Scan for the cell matching the given text and deliver its (X, Y) coordinate at center. 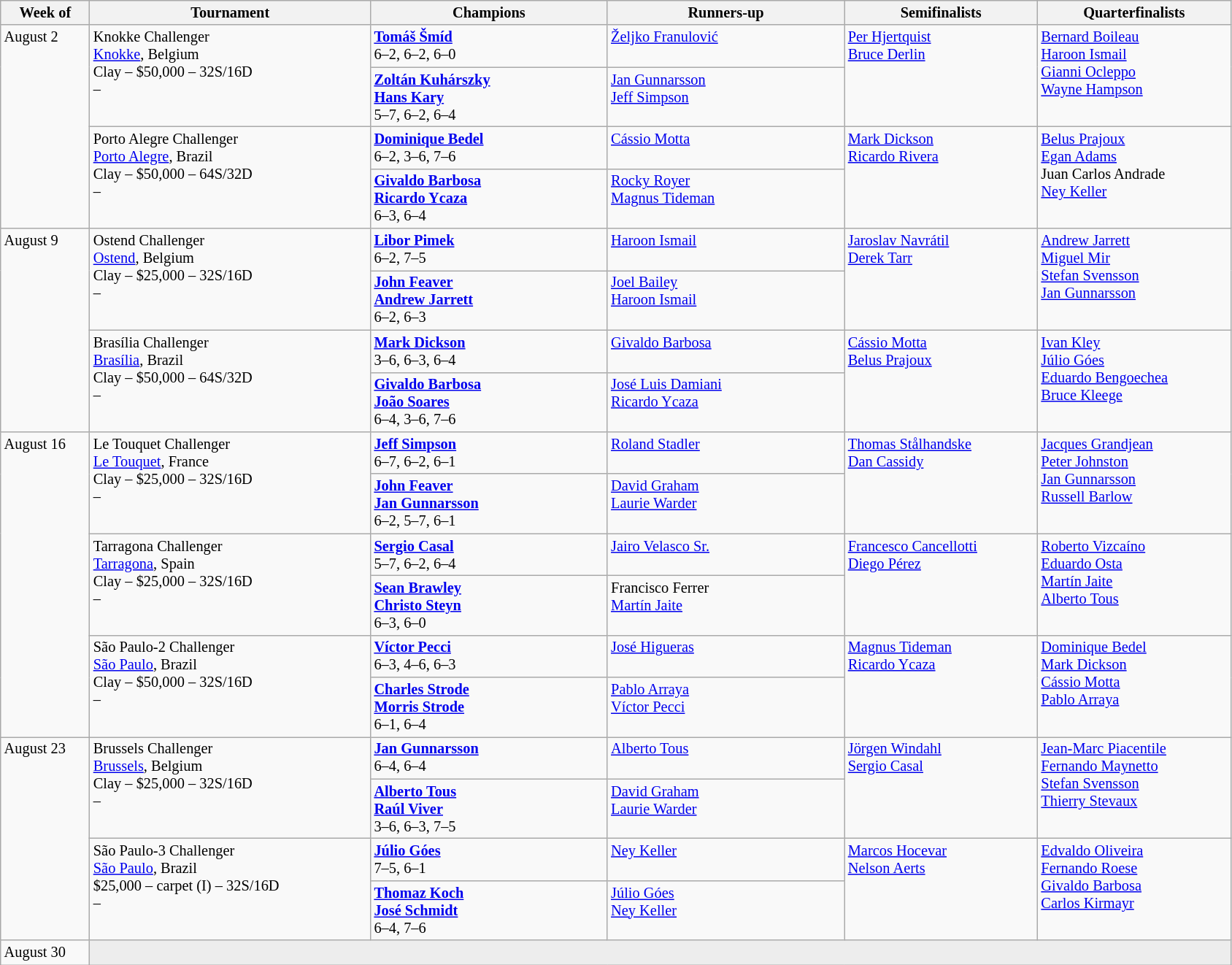
August 9 (45, 330)
August 23 (45, 838)
Ney Keller (725, 859)
Edvaldo Oliveira Fernando Roese Givaldo Barbosa Carlos Kirmayr (1134, 889)
John Feaver Jan Gunnarsson6–2, 5–7, 6–1 (489, 504)
Ivan Kley Júlio Góes Eduardo Bengoechea Bruce Kleege (1134, 381)
Mark Dickson 3–6, 6–3, 6–4 (489, 351)
José Higueras (725, 656)
Knokke Challenger Knokke, BelgiumClay – $50,000 – 32S/16D – (231, 76)
Roberto Vizcaíno Eduardo Osta Martín Jaite Alberto Tous (1134, 584)
José Luis Damiani Ricardo Ycaza (725, 402)
Jaroslav Navrátil Derek Tarr (942, 279)
São Paulo-2 Challenger São Paulo, BrazilClay – $50,000 – 32S/16D – (231, 686)
Week of (45, 12)
John Feaver Andrew Jarrett6–2, 6–3 (489, 300)
Givaldo Barbosa (725, 351)
Zoltán Kuhárszky Hans Kary5–7, 6–2, 6–4 (489, 97)
Belus Prajoux Egan Adams Juan Carlos Andrade Ney Keller (1134, 177)
Jacques Grandjean Peter Johnston Jan Gunnarsson Russell Barlow (1134, 482)
Ostend Challenger Ostend, BelgiumClay – $25,000 – 32S/16D – (231, 279)
Semifinalists (942, 12)
Jörgen Windahl Sergio Casal (942, 787)
Francisco Ferrer Martín Jaite (725, 605)
Tarragona Challenger Tarragona, SpainClay – $25,000 – 32S/16D – (231, 584)
Brussels Challenger Brussels, BelgiumClay – $25,000 – 32S/16D – (231, 787)
Željko Franulović (725, 46)
Tournament (231, 12)
Runners-up (725, 12)
Francesco Cancellotti Diego Pérez (942, 584)
Cássio Motta (725, 147)
Dominique Bedel Mark Dickson Cássio Motta Pablo Arraya (1134, 686)
Charles Strode Morris Strode6–1, 6–4 (489, 707)
Haroon Ismail (725, 250)
São Paulo-3 Challenger São Paulo, Brazil$25,000 – carpet (I) – 32S/16D – (231, 889)
Brasília Challenger Brasília, BrazilClay – $50,000 – 64S/32D – (231, 381)
Alberto Tous Raúl Viver3–6, 6–3, 7–5 (489, 809)
Givaldo Barbosa Ricardo Ycaza6–3, 6–4 (489, 199)
Rocky Royer Magnus Tideman (725, 199)
Andrew Jarrett Miguel Mir Stefan Svensson Jan Gunnarsson (1134, 279)
Champions (489, 12)
Porto Alegre Challenger Porto Alegre, BrazilClay – $50,000 – 64S/32D – (231, 177)
Libor Pimek 6–2, 7–5 (489, 250)
August 2 (45, 127)
Roland Stadler (725, 453)
Júlio Góes Ney Keller (725, 910)
Le Touquet Challenger Le Touquet, FranceClay – $25,000 – 32S/16D – (231, 482)
Cássio Motta Belus Prajoux (942, 381)
Thomas Stålhandske Dan Cassidy (942, 482)
Dominique Bedel 6–2, 3–6, 7–6 (489, 147)
Jan Gunnarsson 6–4, 6–4 (489, 758)
Magnus Tideman Ricardo Ycaza (942, 686)
Givaldo Barbosa João Soares6–4, 3–6, 7–6 (489, 402)
Alberto Tous (725, 758)
Sean Brawley Christo Steyn6–3, 6–0 (489, 605)
Tomáš Šmíd 6–2, 6–2, 6–0 (489, 46)
Joel Bailey Haroon Ismail (725, 300)
Víctor Pecci 6–3, 4–6, 6–3 (489, 656)
August 16 (45, 584)
Thomaz Koch José Schmidt6–4, 7–6 (489, 910)
August 30 (45, 953)
Per Hjertquist Bruce Derlin (942, 76)
Jeff Simpson 6–7, 6–2, 6–1 (489, 453)
Pablo Arraya Víctor Pecci (725, 707)
Júlio Góes 7–5, 6–1 (489, 859)
Mark Dickson Ricardo Rivera (942, 177)
Quarterfinalists (1134, 12)
Bernard Boileau Haroon Ismail Gianni Ocleppo Wayne Hampson (1134, 76)
Jan Gunnarsson Jeff Simpson (725, 97)
Jean-Marc Piacentile Fernando Maynetto Stefan Svensson Thierry Stevaux (1134, 787)
Marcos Hocevar Nelson Aerts (942, 889)
Jairo Velasco Sr. (725, 555)
Sergio Casal 5–7, 6–2, 6–4 (489, 555)
